Scan for the cell matching the given text and deliver its (x, y) coordinate at center. 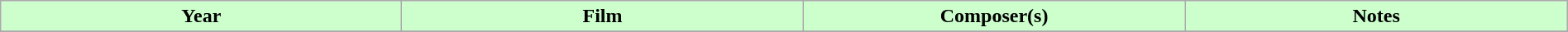
Year (202, 16)
Film (602, 16)
Notes (1376, 16)
Composer(s) (994, 16)
